Detect which cell encompasses the target text, then output its (X, Y) center coordinate. 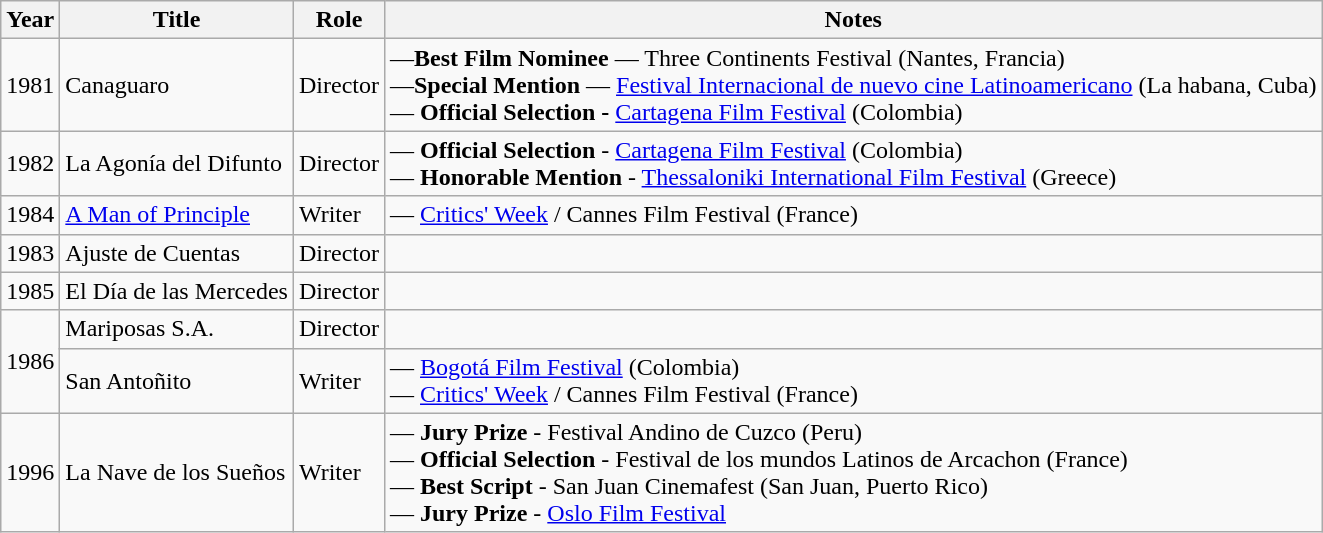
La Agonía del Difunto (177, 164)
Notes (852, 20)
Year (30, 20)
1983 (30, 253)
1996 (30, 472)
Ajuste de Cuentas (177, 253)
1981 (30, 85)
— Official Selection - Cartagena Film Festival (Colombia)— Honorable Mention - Thessaloniki International Film Festival (Greece) (852, 164)
Canaguaro (177, 85)
Mariposas S.A. (177, 329)
— Critics' Week / Cannes Film Festival (France) (852, 215)
A Man of Principle (177, 215)
San Antoñito (177, 380)
— Bogotá Film Festival (Colombia)— Critics' Week / Cannes Film Festival (France) (852, 380)
1984 (30, 215)
1985 (30, 291)
La Nave de los Sueños (177, 472)
Title (177, 20)
El Día de las Mercedes (177, 291)
Role (338, 20)
1986 (30, 362)
1982 (30, 164)
